Pinpoint the cell where the given text exists, returning its (X, Y) midpoint coordinate. 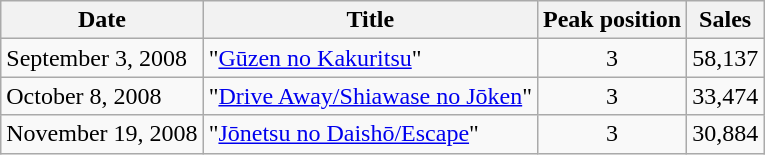
Sales (726, 20)
November 19, 2008 (102, 134)
October 8, 2008 (102, 96)
Date (102, 20)
30,884 (726, 134)
58,137 (726, 58)
Title (370, 20)
"Jōnetsu no Daishō/Escape" (370, 134)
33,474 (726, 96)
September 3, 2008 (102, 58)
Peak position (612, 20)
"Gūzen no Kakuritsu" (370, 58)
"Drive Away/Shiawase no Jōken" (370, 96)
